Return the (x, y) coordinate for the center point of the cell that contains the specified text.  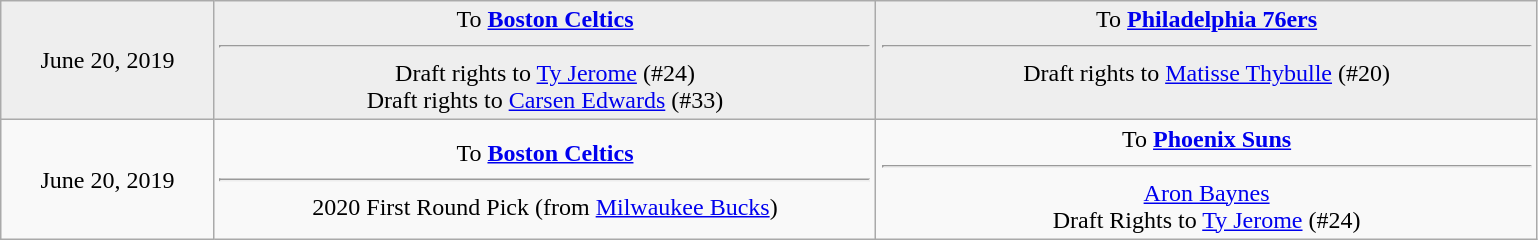
To Phoenix SunsAron BaynesDraft Rights to Ty Jerome (#24) (1207, 180)
To Boston CelticsDraft rights to Ty Jerome (#24)Draft rights to Carsen Edwards (#33) (545, 60)
To Boston Celtics2020 First Round Pick (from Milwaukee Bucks) (545, 180)
To Philadelphia 76ersDraft rights to Matisse Thybulle (#20) (1207, 60)
